Pinpoint the cell where the given text exists, returning its [x, y] midpoint coordinate. 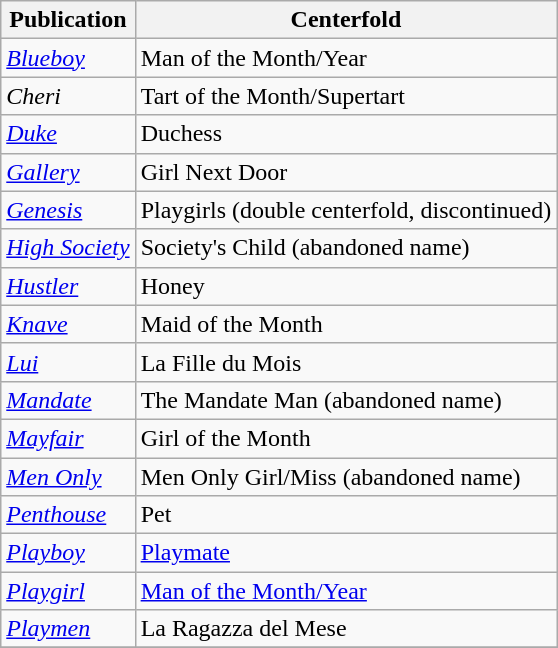
Mayfair [68, 438]
Girl of the Month [346, 438]
Cheri [68, 96]
Playboy [68, 553]
Tart of the Month/Supertart [346, 96]
Honey [346, 286]
Playgirls (double centerfold, discontinued) [346, 210]
Penthouse [68, 515]
Society's Child (abandoned name) [346, 248]
Publication [68, 20]
Hustler [68, 286]
Playmate [346, 553]
Gallery [68, 172]
Maid of the Month [346, 324]
The Mandate Man (abandoned name) [346, 400]
Blueboy [68, 58]
Lui [68, 362]
Playgirl [68, 591]
High Society [68, 248]
La Fille du Mois [346, 362]
Centerfold [346, 20]
Girl Next Door [346, 172]
Men Only Girl/Miss (abandoned name) [346, 477]
Men Only [68, 477]
Duke [68, 134]
Mandate [68, 400]
Genesis [68, 210]
La Ragazza del Mese [346, 629]
Pet [346, 515]
Knave [68, 324]
Playmen [68, 629]
Duchess [346, 134]
